Identify which cell holds the provided text, then report its [x, y] central coordinate. 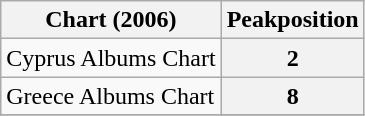
Peakposition [292, 20]
Chart (2006) [111, 20]
2 [292, 58]
Greece Albums Chart [111, 96]
Cyprus Albums Chart [111, 58]
8 [292, 96]
